Identify which cell holds the provided text, then report its (X, Y) central coordinate. 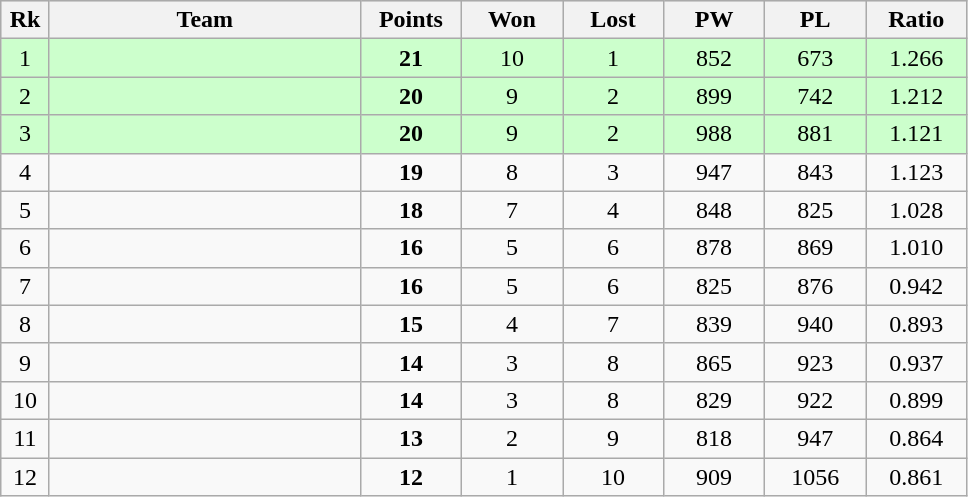
876 (816, 286)
0.942 (916, 286)
923 (816, 362)
11 (26, 438)
818 (714, 438)
848 (714, 210)
829 (714, 400)
1.266 (916, 58)
0.893 (916, 324)
909 (714, 477)
19 (410, 172)
878 (714, 248)
Won (512, 20)
Ratio (916, 20)
Points (410, 20)
1.010 (916, 248)
940 (816, 324)
843 (816, 172)
852 (714, 58)
Rk (26, 20)
839 (714, 324)
922 (816, 400)
PL (816, 20)
1.028 (916, 210)
13 (410, 438)
742 (816, 96)
15 (410, 324)
673 (816, 58)
Lost (612, 20)
1.123 (916, 172)
PW (714, 20)
869 (816, 248)
988 (714, 134)
0.899 (916, 400)
865 (714, 362)
21 (410, 58)
0.861 (916, 477)
0.937 (916, 362)
Team (204, 20)
0.864 (916, 438)
1.121 (916, 134)
899 (714, 96)
1.212 (916, 96)
1056 (816, 477)
881 (816, 134)
18 (410, 210)
